Detect which cell encompasses the target text, then output its (x, y) center coordinate. 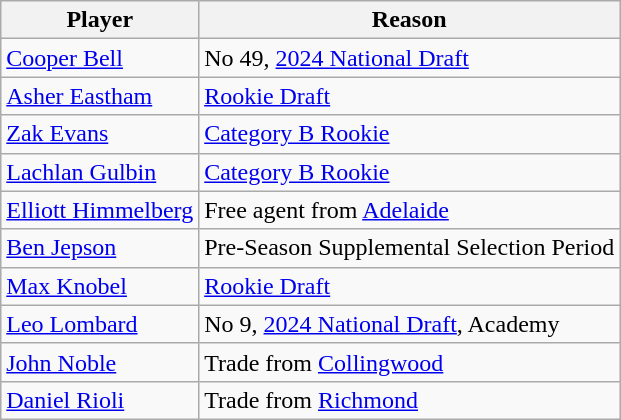
No 49, 2024 National Draft (410, 58)
Lachlan Gulbin (100, 172)
Player (100, 20)
Reason (410, 20)
Free agent from Adelaide (410, 210)
Trade from Collingwood (410, 362)
Leo Lombard (100, 324)
Max Knobel (100, 286)
Asher Eastham (100, 96)
Ben Jepson (100, 248)
Daniel Rioli (100, 400)
Trade from Richmond (410, 400)
No 9, 2024 National Draft, Academy (410, 324)
Pre-Season Supplemental Selection Period (410, 248)
Cooper Bell (100, 58)
Zak Evans (100, 134)
John Noble (100, 362)
Elliott Himmelberg (100, 210)
